For the text-containing cell, return its midpoint in (X, Y) coordinate format. 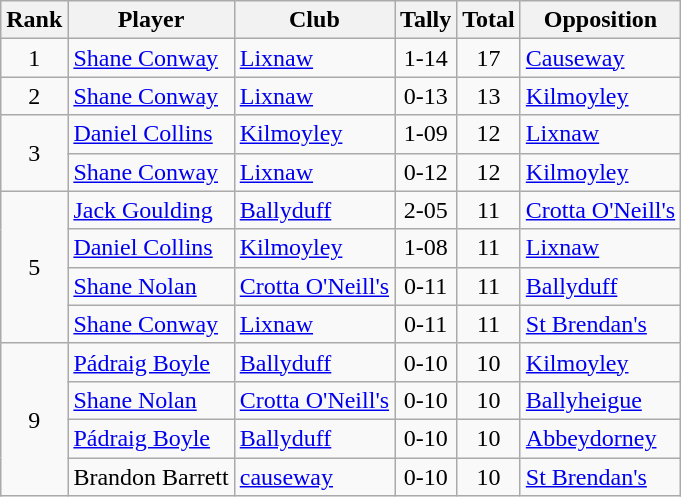
17 (489, 58)
Total (489, 20)
Player (151, 20)
0-13 (426, 96)
9 (34, 419)
1-09 (426, 134)
Causeway (600, 58)
Ballyheigue (600, 400)
1 (34, 58)
causeway (314, 477)
Rank (34, 20)
13 (489, 96)
0-12 (426, 172)
Jack Goulding (151, 210)
1-14 (426, 58)
1-08 (426, 248)
2 (34, 96)
Abbeydorney (600, 438)
Club (314, 20)
3 (34, 153)
Tally (426, 20)
5 (34, 267)
Brandon Barrett (151, 477)
2-05 (426, 210)
Opposition (600, 20)
